Return the [X, Y] coordinate for the center point of the cell that contains the specified text.  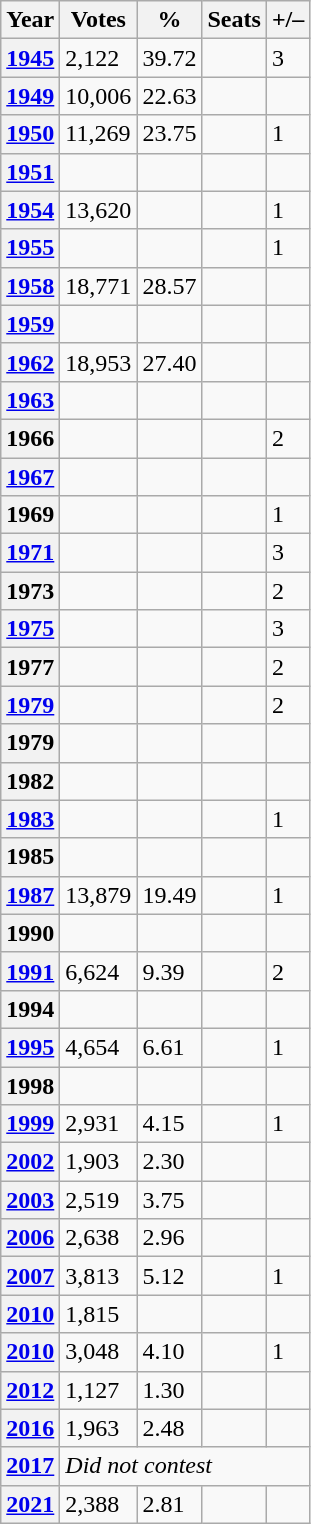
2,122 [98, 58]
9.39 [170, 971]
2003 [30, 1200]
4,654 [98, 1047]
23.75 [170, 134]
1995 [30, 1047]
1958 [30, 286]
2.48 [170, 1428]
1994 [30, 1009]
1,815 [98, 1314]
2.96 [170, 1238]
2007 [30, 1276]
Year [30, 20]
4.10 [170, 1352]
1985 [30, 857]
1975 [30, 629]
1962 [30, 362]
2,638 [98, 1238]
Seats [234, 20]
1987 [30, 895]
1998 [30, 1085]
1967 [30, 477]
3,048 [98, 1352]
10,006 [98, 96]
19.49 [170, 895]
2017 [30, 1466]
1999 [30, 1124]
18,771 [98, 286]
2021 [30, 1504]
13,879 [98, 895]
22.63 [170, 96]
2,388 [98, 1504]
2.30 [170, 1162]
1954 [30, 210]
11,269 [98, 134]
2012 [30, 1390]
2006 [30, 1238]
1971 [30, 553]
2,519 [98, 1200]
2016 [30, 1428]
1969 [30, 515]
5.12 [170, 1276]
1955 [30, 248]
1,963 [98, 1428]
1973 [30, 591]
3,813 [98, 1276]
1945 [30, 58]
1966 [30, 438]
1977 [30, 667]
27.40 [170, 362]
4.15 [170, 1124]
% [170, 20]
39.72 [170, 58]
1959 [30, 324]
3.75 [170, 1200]
2,931 [98, 1124]
1990 [30, 933]
1.30 [170, 1390]
1982 [30, 781]
1949 [30, 96]
6,624 [98, 971]
6.61 [170, 1047]
1,127 [98, 1390]
1951 [30, 172]
1,903 [98, 1162]
1991 [30, 971]
2.81 [170, 1504]
13,620 [98, 210]
2002 [30, 1162]
28.57 [170, 286]
Votes [98, 20]
1963 [30, 400]
18,953 [98, 362]
Did not contest [185, 1466]
1950 [30, 134]
+/– [288, 20]
1983 [30, 819]
